Determine the (x, y) coordinate at the center of the cell enclosing the given text.  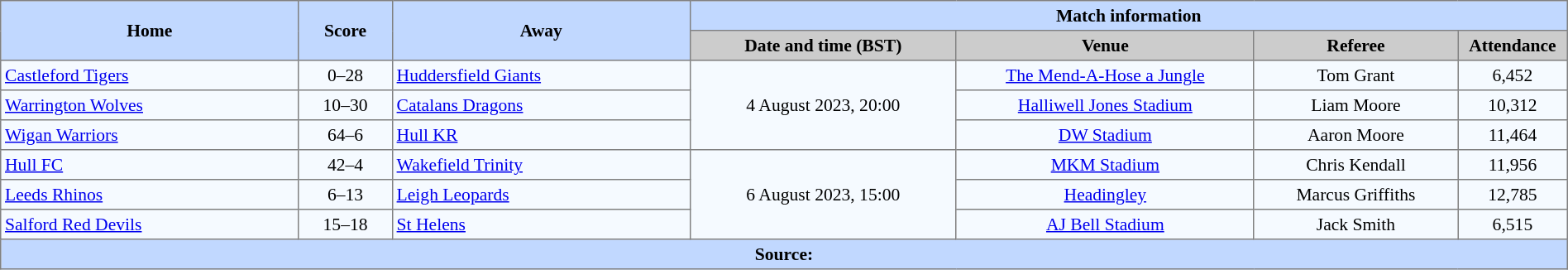
Liam Moore (1355, 105)
AJ Bell Stadium (1105, 224)
Venue (1105, 46)
12,785 (1513, 195)
Attendance (1513, 46)
Referee (1355, 46)
Score (346, 31)
The Mend-A-Hose a Jungle (1105, 75)
St Helens (541, 224)
Aaron Moore (1355, 135)
DW Stadium (1105, 135)
Source: (784, 254)
11,956 (1513, 165)
64–6 (346, 135)
Home (150, 31)
Hull KR (541, 135)
Castleford Tigers (150, 75)
Catalans Dragons (541, 105)
Chris Kendall (1355, 165)
Halliwell Jones Stadium (1105, 105)
Date and time (BST) (823, 46)
6–13 (346, 195)
Huddersfield Giants (541, 75)
Wigan Warriors (150, 135)
0–28 (346, 75)
Marcus Griffiths (1355, 195)
Leeds Rhinos (150, 195)
Headingley (1105, 195)
42–4 (346, 165)
15–18 (346, 224)
Leigh Leopards (541, 195)
11,464 (1513, 135)
Match information (1128, 16)
Wakefield Trinity (541, 165)
6,515 (1513, 224)
Warrington Wolves (150, 105)
10,312 (1513, 105)
Jack Smith (1355, 224)
Tom Grant (1355, 75)
Hull FC (150, 165)
Salford Red Devils (150, 224)
4 August 2023, 20:00 (823, 105)
10–30 (346, 105)
MKM Stadium (1105, 165)
6 August 2023, 15:00 (823, 195)
Away (541, 31)
6,452 (1513, 75)
